Output the [X, Y] coordinate of the center of the cell containing the given text.  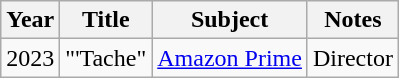
Director [352, 58]
Amazon Prime [230, 58]
Title [106, 20]
Notes [352, 20]
Year [30, 20]
Subject [230, 20]
"'Tache" [106, 58]
2023 [30, 58]
